Determine the [X, Y] coordinate at the center of the cell enclosing the given text.  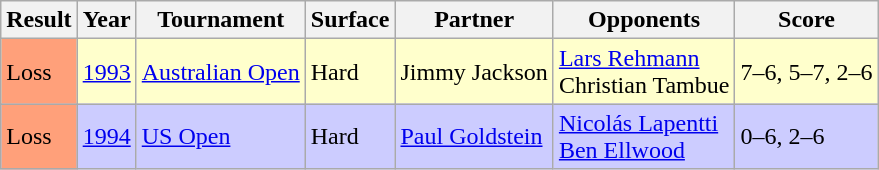
Australian Open [220, 72]
Jimmy Jackson [474, 72]
Paul Goldstein [474, 136]
Result [39, 20]
Tournament [220, 20]
1994 [106, 136]
0–6, 2–6 [806, 136]
7–6, 5–7, 2–6 [806, 72]
Score [806, 20]
Opponents [644, 20]
Year [106, 20]
Surface [350, 20]
Partner [474, 20]
Nicolás Lapentti Ben Ellwood [644, 136]
US Open [220, 136]
1993 [106, 72]
Lars Rehmann Christian Tambue [644, 72]
